Locate the cell with the specified text and output its (X, Y) center coordinate. 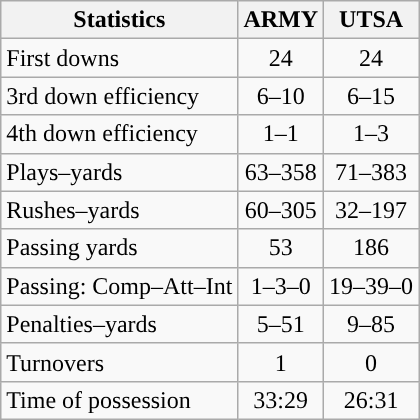
60–305 (281, 210)
Passing yards (120, 248)
33:29 (281, 400)
UTSA (372, 20)
Statistics (120, 20)
9–85 (372, 324)
1–3 (372, 134)
1 (281, 362)
63–358 (281, 172)
19–39–0 (372, 286)
186 (372, 248)
Passing: Comp–Att–Int (120, 286)
Penalties–yards (120, 324)
3rd down efficiency (120, 96)
Turnovers (120, 362)
ARMY (281, 20)
6–15 (372, 96)
First downs (120, 58)
Plays–yards (120, 172)
26:31 (372, 400)
5–51 (281, 324)
1–3–0 (281, 286)
1–1 (281, 134)
0 (372, 362)
4th down efficiency (120, 134)
32–197 (372, 210)
53 (281, 248)
71–383 (372, 172)
Rushes–yards (120, 210)
Time of possession (120, 400)
6–10 (281, 96)
